Return (x, y) of the center of cell containing provided text 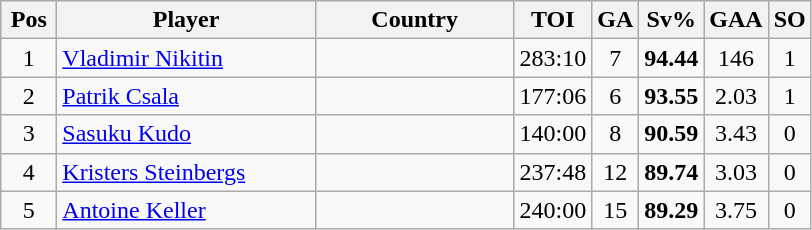
Player (186, 20)
5 (29, 210)
89.29 (672, 210)
Pos (29, 20)
146 (736, 58)
3.03 (736, 172)
2.03 (736, 96)
4 (29, 172)
3.75 (736, 210)
Antoine Keller (186, 210)
Patrik Csala (186, 96)
Country (414, 20)
93.55 (672, 96)
Sasuku Kudo (186, 134)
140:00 (553, 134)
7 (616, 58)
89.74 (672, 172)
177:06 (553, 96)
Vladimir Nikitin (186, 58)
6 (616, 96)
3 (29, 134)
2 (29, 96)
94.44 (672, 58)
12 (616, 172)
GAA (736, 20)
237:48 (553, 172)
15 (616, 210)
3.43 (736, 134)
283:10 (553, 58)
90.59 (672, 134)
8 (616, 134)
TOI (553, 20)
Sv% (672, 20)
SO (790, 20)
Kristers Steinbergs (186, 172)
GA (616, 20)
240:00 (553, 210)
